Return (X, Y) of the center of cell containing provided text 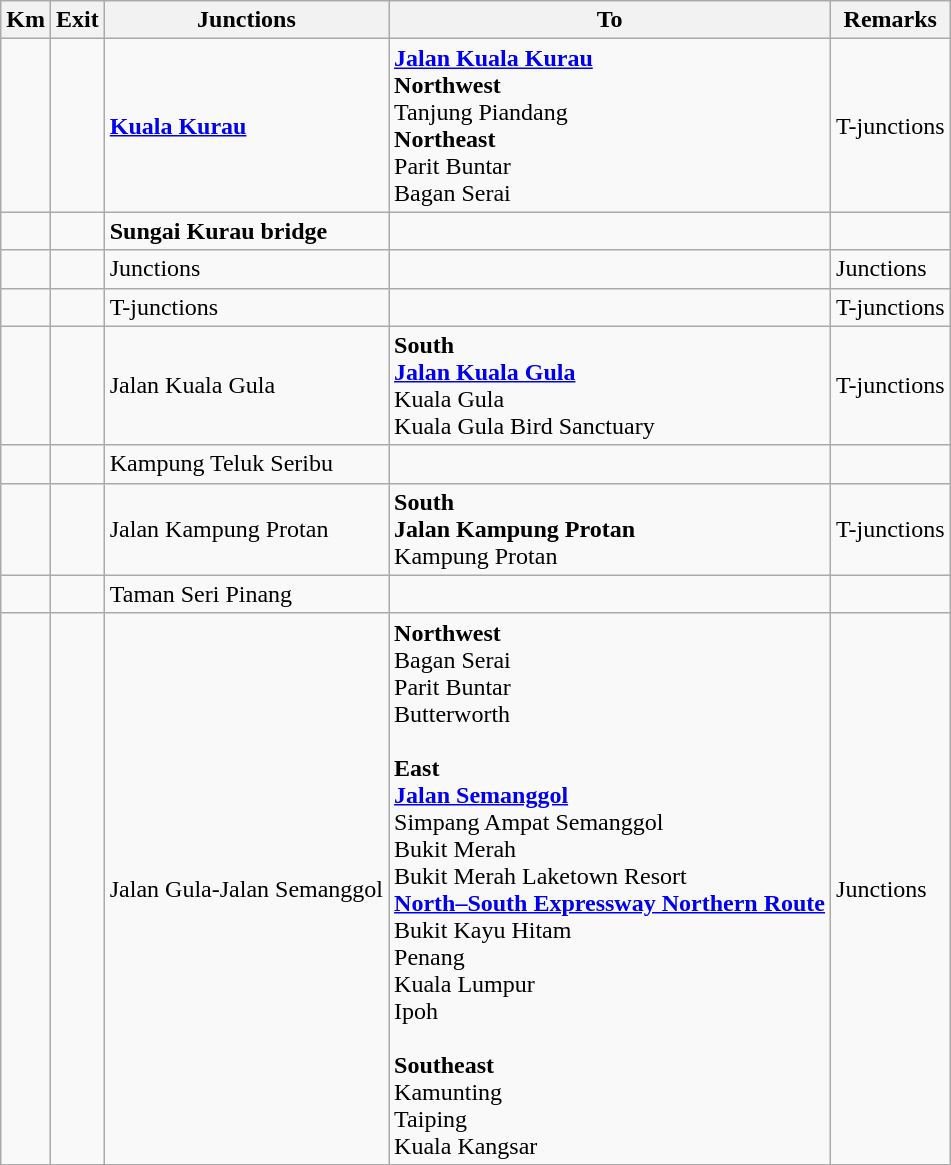
Jalan Gula-Jalan Semanggol (246, 888)
To (610, 20)
Jalan Kuala Gula (246, 386)
Exit (77, 20)
Taman Seri Pinang (246, 594)
Jalan Kampung Protan (246, 529)
South Jalan Kuala GulaKuala GulaKuala Gula Bird Sanctuary (610, 386)
Remarks (891, 20)
Kampung Teluk Seribu (246, 464)
Kuala Kurau (246, 126)
Sungai Kurau bridge (246, 231)
Km (26, 20)
Jalan Kuala KurauNorthwestTanjung PiandangNortheastParit BuntarBagan Serai (610, 126)
SouthJalan Kampung ProtanKampung Protan (610, 529)
